Find where the given text appears and provide that cell's center as [X, Y] coordinate. 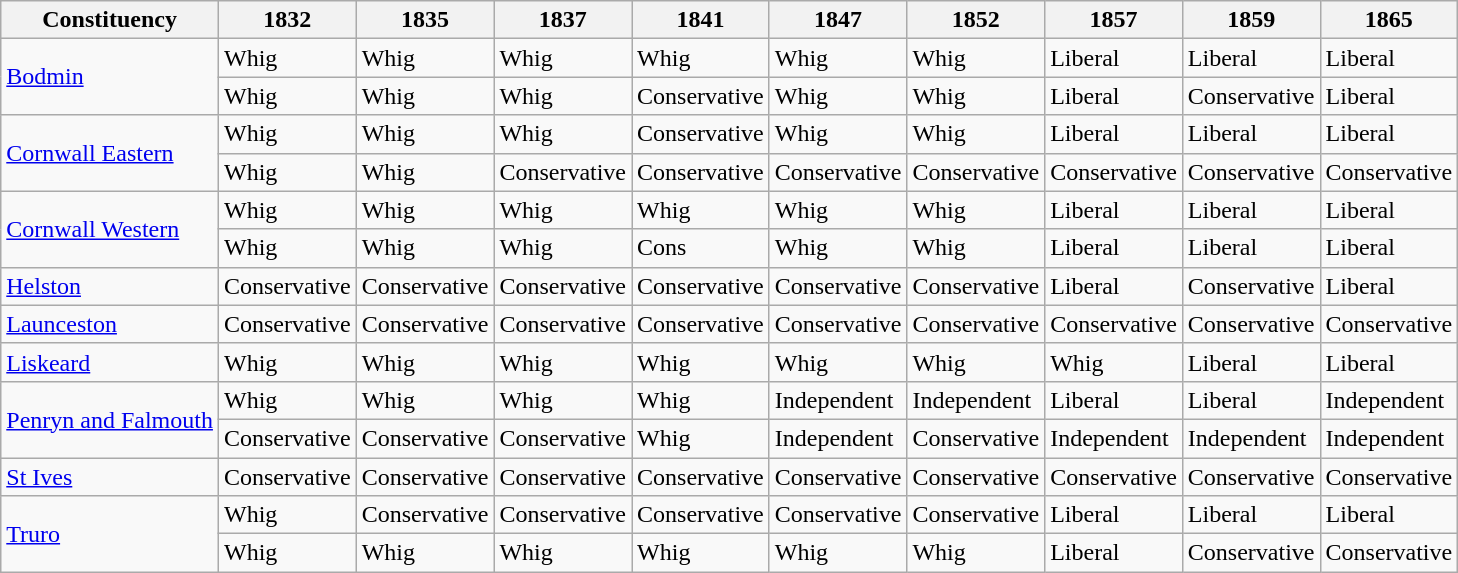
Helston [110, 286]
1852 [976, 20]
1841 [701, 20]
1837 [563, 20]
Constituency [110, 20]
Truro [110, 534]
Cons [701, 248]
1832 [287, 20]
1847 [838, 20]
Bodmin [110, 77]
Cornwall Western [110, 229]
1835 [425, 20]
1859 [1251, 20]
1857 [1114, 20]
Liskeard [110, 362]
Launceston [110, 324]
St Ives [110, 477]
Cornwall Eastern [110, 153]
Penryn and Falmouth [110, 419]
1865 [1389, 20]
